Extract the (X, Y) coordinate from the center of the cell holding the provided text.  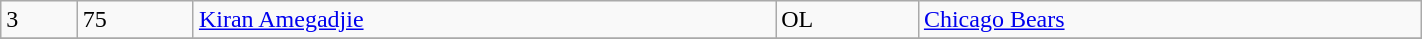
OL (848, 20)
3 (39, 20)
Chicago Bears (1170, 20)
75 (135, 20)
Kiran Amegadjie (484, 20)
